Determine the (x, y) coordinate at the center of the cell enclosing the given text.  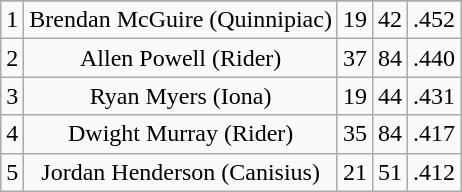
42 (390, 20)
51 (390, 172)
35 (354, 134)
Jordan Henderson (Canisius) (181, 172)
.452 (434, 20)
.431 (434, 96)
.412 (434, 172)
2 (12, 58)
Brendan McGuire (Quinnipiac) (181, 20)
3 (12, 96)
4 (12, 134)
21 (354, 172)
.417 (434, 134)
Ryan Myers (Iona) (181, 96)
Dwight Murray (Rider) (181, 134)
37 (354, 58)
.440 (434, 58)
1 (12, 20)
5 (12, 172)
44 (390, 96)
Allen Powell (Rider) (181, 58)
